Pinpoint the cell where the given text exists, returning its (x, y) midpoint coordinate. 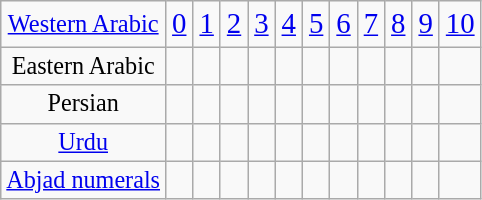
8 (398, 24)
Western Arabic (84, 24)
0 (180, 24)
4 (288, 24)
Persian (84, 104)
Abjad numerals (84, 180)
10 (460, 24)
Urdu (84, 142)
3 (262, 24)
Eastern Arabic (84, 66)
9 (426, 24)
1 (206, 24)
7 (370, 24)
6 (344, 24)
2 (234, 24)
5 (316, 24)
